Determine the [x, y] coordinate at the center of the cell enclosing the given text.  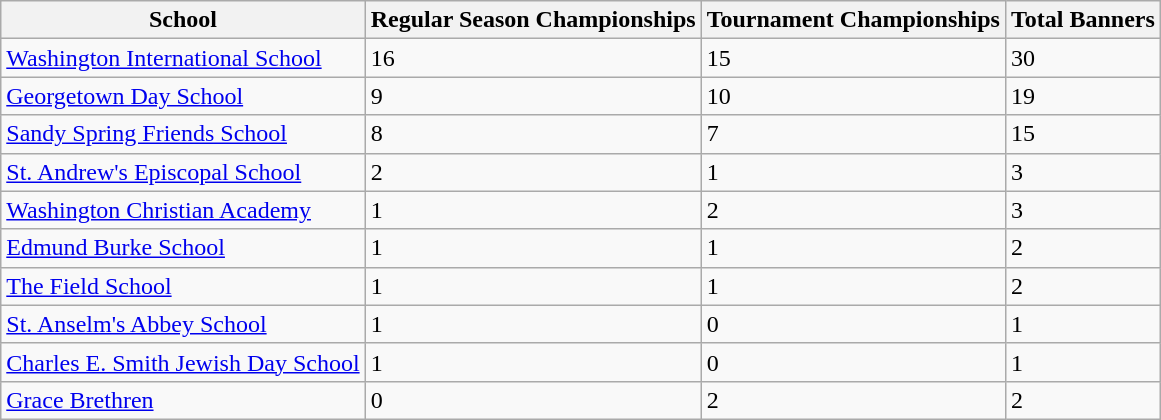
9 [533, 96]
7 [853, 134]
8 [533, 134]
Georgetown Day School [183, 96]
Regular Season Championships [533, 20]
School [183, 20]
St. Anselm's Abbey School [183, 324]
Sandy Spring Friends School [183, 134]
Washington Christian Academy [183, 210]
Charles E. Smith Jewish Day School [183, 362]
30 [1082, 58]
Total Banners [1082, 20]
Washington International School [183, 58]
Grace Brethren [183, 400]
10 [853, 96]
Tournament Championships [853, 20]
16 [533, 58]
19 [1082, 96]
St. Andrew's Episcopal School [183, 172]
Edmund Burke School [183, 248]
The Field School [183, 286]
